Find where the given text appears and provide that cell's center as (x, y) coordinate. 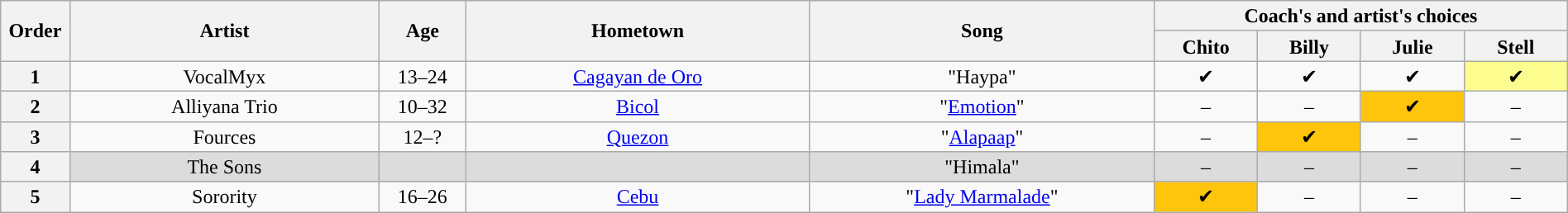
Fources (225, 137)
Artist (225, 31)
Song (982, 31)
Order (35, 31)
"Alapaap" (982, 137)
Chito (1206, 46)
Coach's and artist's choices (1361, 17)
Billy (1310, 46)
Hometown (638, 31)
Alliyana Trio (225, 106)
Age (423, 31)
10–32 (423, 106)
Julie (1413, 46)
Cagayan de Oro (638, 76)
13–24 (423, 76)
"Emotion" (982, 106)
"Himala" (982, 167)
Bicol (638, 106)
Stell (1515, 46)
3 (35, 137)
Cebu (638, 196)
"Lady Marmalade" (982, 196)
Sorority (225, 196)
16–26 (423, 196)
"Haypa" (982, 76)
The Sons (225, 167)
4 (35, 167)
1 (35, 76)
2 (35, 106)
12–? (423, 137)
5 (35, 196)
VocalMyx (225, 76)
Quezon (638, 137)
